For the text-containing cell, return its midpoint in [x, y] coordinate format. 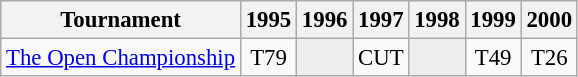
T26 [549, 58]
1999 [493, 20]
1997 [381, 20]
T49 [493, 58]
1995 [268, 20]
1998 [437, 20]
Tournament [121, 20]
2000 [549, 20]
The Open Championship [121, 58]
T79 [268, 58]
1996 [325, 20]
CUT [381, 58]
